Return the (X, Y) coordinate for the center point of the cell that contains the specified text.  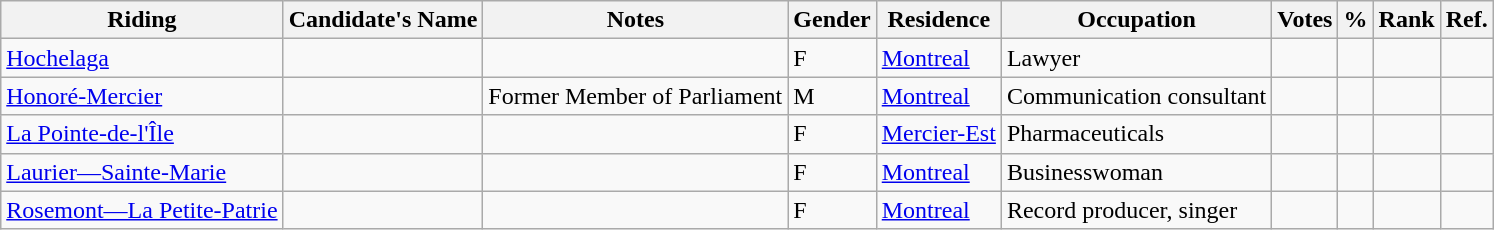
Mercier-Est (938, 134)
Record producer, singer (1136, 210)
Gender (832, 20)
% (1356, 20)
Pharmaceuticals (1136, 134)
Candidate's Name (383, 20)
Businesswoman (1136, 172)
Lawyer (1136, 58)
Residence (938, 20)
Honoré-Mercier (142, 96)
Laurier—Sainte-Marie (142, 172)
Rosemont—La Petite-Patrie (142, 210)
M (832, 96)
Votes (1305, 20)
Former Member of Parliament (636, 96)
Communication consultant (1136, 96)
Occupation (1136, 20)
La Pointe-de-l'Île (142, 134)
Ref. (1466, 20)
Hochelaga (142, 58)
Rank (1406, 20)
Riding (142, 20)
Notes (636, 20)
